Provide the [x, y] coordinate of the cell's center where the given text is located.  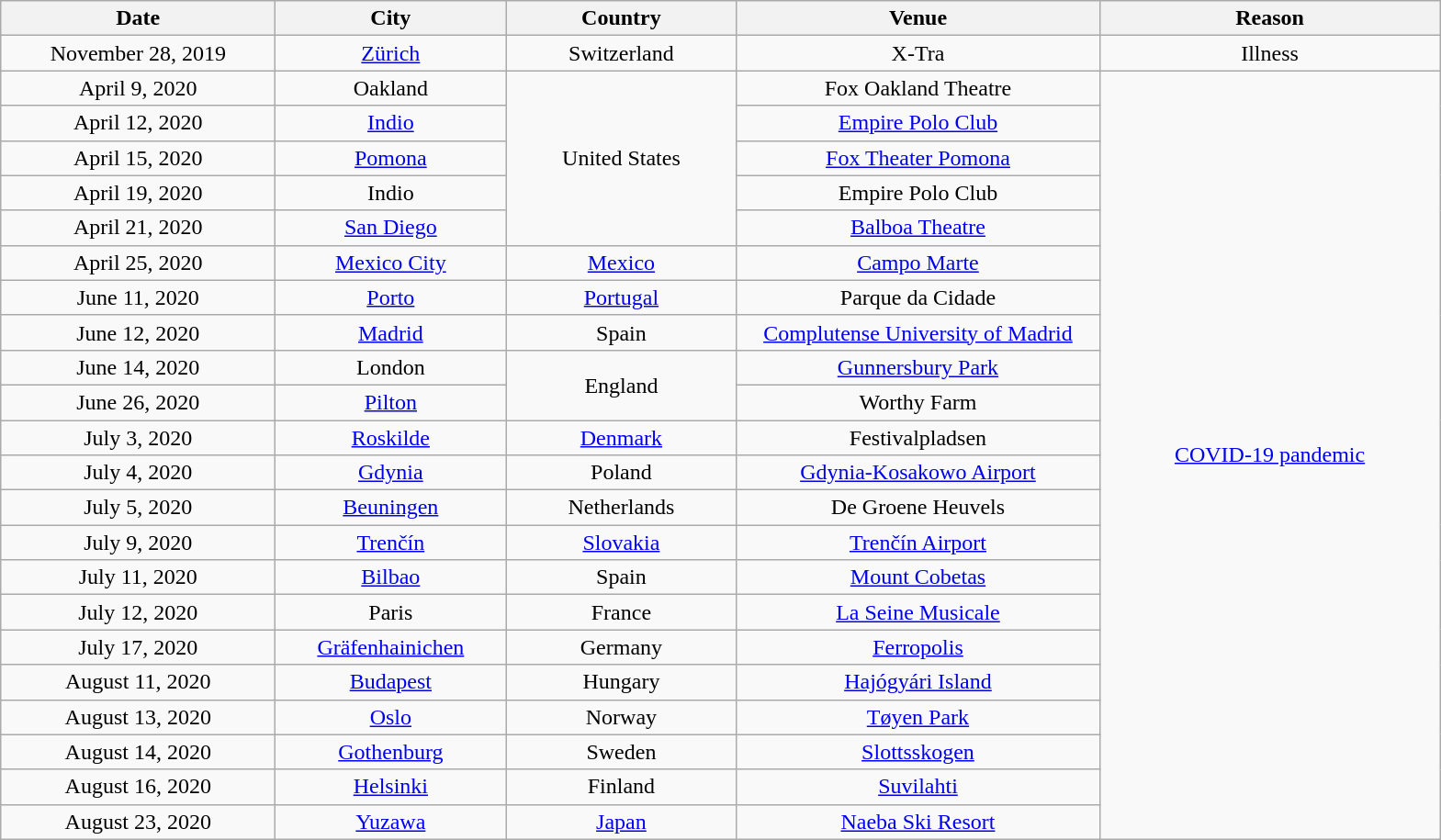
August 23, 2020 [138, 822]
June 11, 2020 [138, 297]
Budapest [391, 682]
Gunnersbury Park [918, 367]
United States [621, 158]
July 4, 2020 [138, 473]
August 13, 2020 [138, 717]
City [391, 18]
July 5, 2020 [138, 508]
London [391, 367]
April 21, 2020 [138, 228]
Pomona [391, 158]
Slovakia [621, 543]
Gdynia [391, 473]
Festivalpladsen [918, 438]
Portugal [621, 297]
Date [138, 18]
Yuzawa [391, 822]
Mexico [621, 263]
Switzerland [621, 53]
June 12, 2020 [138, 332]
Country [621, 18]
Slottsskogen [918, 752]
Campo Marte [918, 263]
Netherlands [621, 508]
Oakland [391, 88]
Japan [621, 822]
Finland [621, 787]
July 9, 2020 [138, 543]
COVID-19 pandemic [1269, 455]
Sweden [621, 752]
Denmark [621, 438]
Trenčín Airport [918, 543]
Gdynia-Kosakowo Airport [918, 473]
April 12, 2020 [138, 123]
July 11, 2020 [138, 577]
Parque da Cidade [918, 297]
Naeba Ski Resort [918, 822]
Worthy Farm [918, 402]
Gothenburg [391, 752]
Beuningen [391, 508]
De Groene Heuvels [918, 508]
Hungary [621, 682]
Germany [621, 647]
Hajógyári Island [918, 682]
Roskilde [391, 438]
France [621, 612]
Mount Cobetas [918, 577]
August 11, 2020 [138, 682]
April 25, 2020 [138, 263]
Norway [621, 717]
Poland [621, 473]
Zürich [391, 53]
Ferropolis [918, 647]
Pilton [391, 402]
X-Tra [918, 53]
Illness [1269, 53]
August 16, 2020 [138, 787]
Suvilahti [918, 787]
Madrid [391, 332]
Bilbao [391, 577]
Trenčín [391, 543]
Helsinki [391, 787]
La Seine Musicale [918, 612]
November 28, 2019 [138, 53]
San Diego [391, 228]
June 26, 2020 [138, 402]
Paris [391, 612]
Oslo [391, 717]
Gräfenhainichen [391, 647]
Fox Theater Pomona [918, 158]
Tøyen Park [918, 717]
July 12, 2020 [138, 612]
Reason [1269, 18]
Venue [918, 18]
April 15, 2020 [138, 158]
April 19, 2020 [138, 193]
July 17, 2020 [138, 647]
Balboa Theatre [918, 228]
August 14, 2020 [138, 752]
July 3, 2020 [138, 438]
April 9, 2020 [138, 88]
Mexico City [391, 263]
Fox Oakland Theatre [918, 88]
Porto [391, 297]
June 14, 2020 [138, 367]
Complutense University of Madrid [918, 332]
England [621, 385]
